Identify which cell holds the provided text, then report its (x, y) central coordinate. 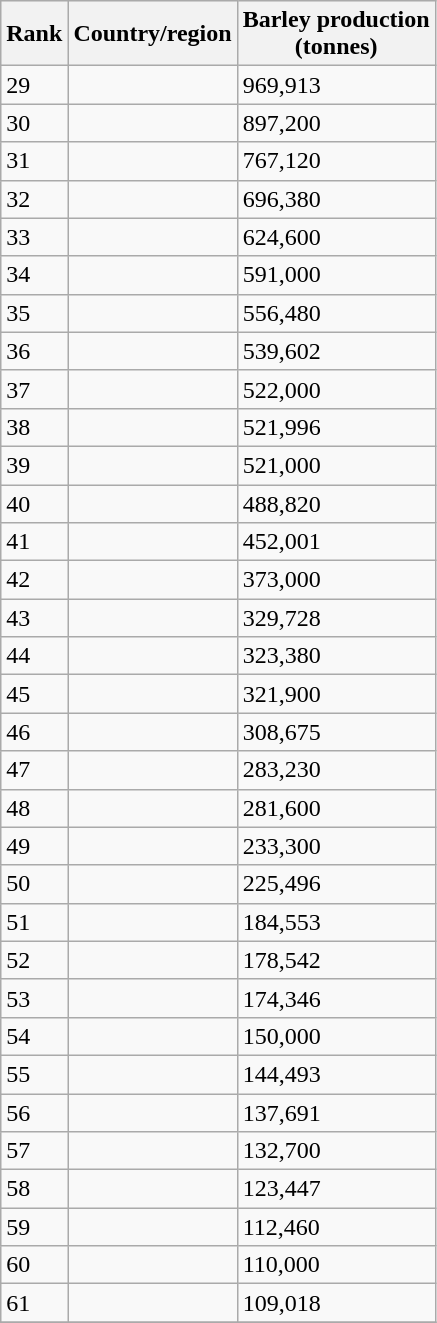
42 (34, 580)
37 (34, 389)
58 (34, 1189)
452,001 (336, 542)
51 (34, 922)
281,600 (336, 808)
696,380 (336, 199)
110,000 (336, 1265)
34 (34, 275)
488,820 (336, 503)
969,913 (336, 85)
29 (34, 85)
Country/region (152, 34)
109,018 (336, 1303)
897,200 (336, 123)
57 (34, 1151)
123,447 (336, 1189)
49 (34, 846)
50 (34, 884)
60 (34, 1265)
47 (34, 770)
521,996 (336, 427)
144,493 (336, 1074)
233,300 (336, 846)
308,675 (336, 732)
31 (34, 161)
624,600 (336, 237)
46 (34, 732)
56 (34, 1113)
43 (34, 618)
591,000 (336, 275)
59 (34, 1227)
521,000 (336, 465)
178,542 (336, 960)
321,900 (336, 694)
323,380 (336, 656)
61 (34, 1303)
Rank (34, 34)
36 (34, 351)
39 (34, 465)
112,460 (336, 1227)
52 (34, 960)
150,000 (336, 1036)
767,120 (336, 161)
Barley production(tonnes) (336, 34)
33 (34, 237)
40 (34, 503)
45 (34, 694)
539,602 (336, 351)
132,700 (336, 1151)
38 (34, 427)
522,000 (336, 389)
137,691 (336, 1113)
30 (34, 123)
373,000 (336, 580)
35 (34, 313)
54 (34, 1036)
55 (34, 1074)
556,480 (336, 313)
44 (34, 656)
32 (34, 199)
283,230 (336, 770)
184,553 (336, 922)
41 (34, 542)
53 (34, 998)
174,346 (336, 998)
329,728 (336, 618)
225,496 (336, 884)
48 (34, 808)
